Locate the cell with the specified text and output its (x, y) center coordinate. 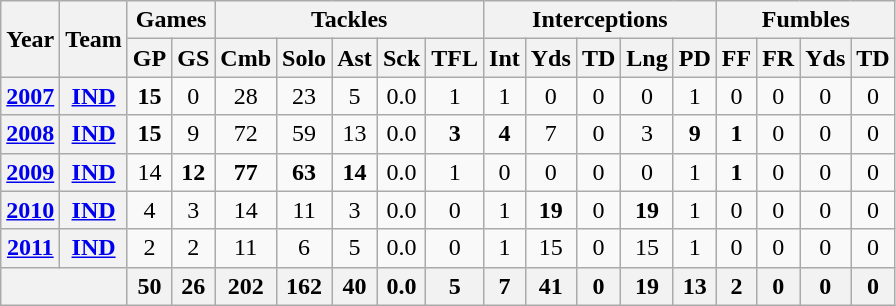
40 (355, 286)
41 (550, 286)
59 (304, 134)
GS (194, 58)
72 (246, 134)
GP (149, 58)
77 (246, 172)
2007 (30, 96)
Interceptions (600, 20)
Year (30, 39)
162 (304, 286)
12 (194, 172)
FF (736, 58)
Lng (647, 58)
Team (94, 39)
26 (194, 286)
2009 (30, 172)
202 (246, 286)
Tackles (350, 20)
23 (304, 96)
Ast (355, 58)
2011 (30, 248)
TFL (455, 58)
63 (304, 172)
PD (694, 58)
50 (149, 286)
28 (246, 96)
Fumbles (806, 20)
Int (505, 58)
2008 (30, 134)
6 (304, 248)
Sck (401, 58)
2010 (30, 210)
Cmb (246, 58)
Games (170, 20)
Solo (304, 58)
FR (778, 58)
